Pinpoint the cell where the given text exists, returning its (x, y) midpoint coordinate. 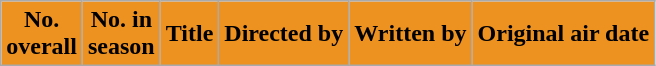
No.overall (42, 34)
Original air date (564, 34)
No. inseason (121, 34)
Directed by (284, 34)
Title (190, 34)
Written by (410, 34)
